Output the (x, y) coordinate of the center of the cell containing the given text.  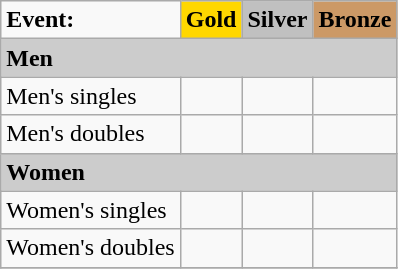
Silver (278, 20)
Women's singles (90, 210)
Women (199, 172)
Bronze (355, 20)
Gold (211, 20)
Men's singles (90, 96)
Event: (90, 20)
Men (199, 58)
Women's doubles (90, 248)
Men's doubles (90, 134)
